Return (X, Y) of the center of cell containing provided text 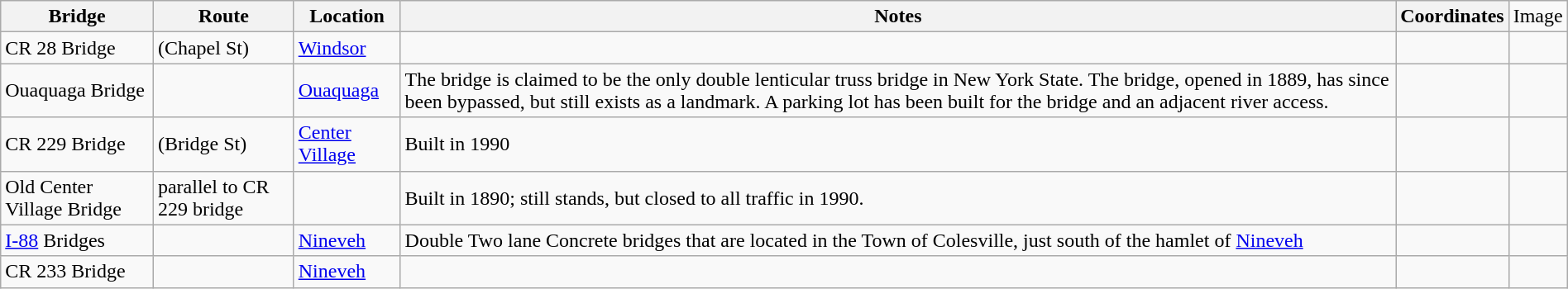
parallel to CR 229 bridge (223, 198)
Old Center Village Bridge (78, 198)
Route (223, 17)
Windsor (347, 48)
Built in 1990 (898, 144)
Ouaquaga (347, 91)
Center Village (347, 144)
CR 233 Bridge (78, 272)
Notes (898, 17)
Coordinates (1452, 17)
Ouaquaga Bridge (78, 91)
Double Two lane Concrete bridges that are located in the Town of Colesville, just south of the hamlet of Nineveh (898, 240)
CR 28 Bridge (78, 48)
Image (1538, 17)
(Bridge St) (223, 144)
Built in 1890; still stands, but closed to all traffic in 1990. (898, 198)
(Chapel St) (223, 48)
Bridge (78, 17)
CR 229 Bridge (78, 144)
Location (347, 17)
I-88 Bridges (78, 240)
